Identify which cell holds the provided text, then report its [x, y] central coordinate. 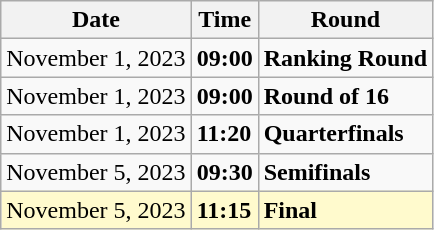
11:15 [224, 210]
Quarterfinals [345, 134]
Final [345, 210]
Semifinals [345, 172]
11:20 [224, 134]
Ranking Round [345, 58]
Round of 16 [345, 96]
Round [345, 20]
Time [224, 20]
Date [96, 20]
09:30 [224, 172]
